Search for the cell housing the specified text and yield its [x, y] center coordinate. 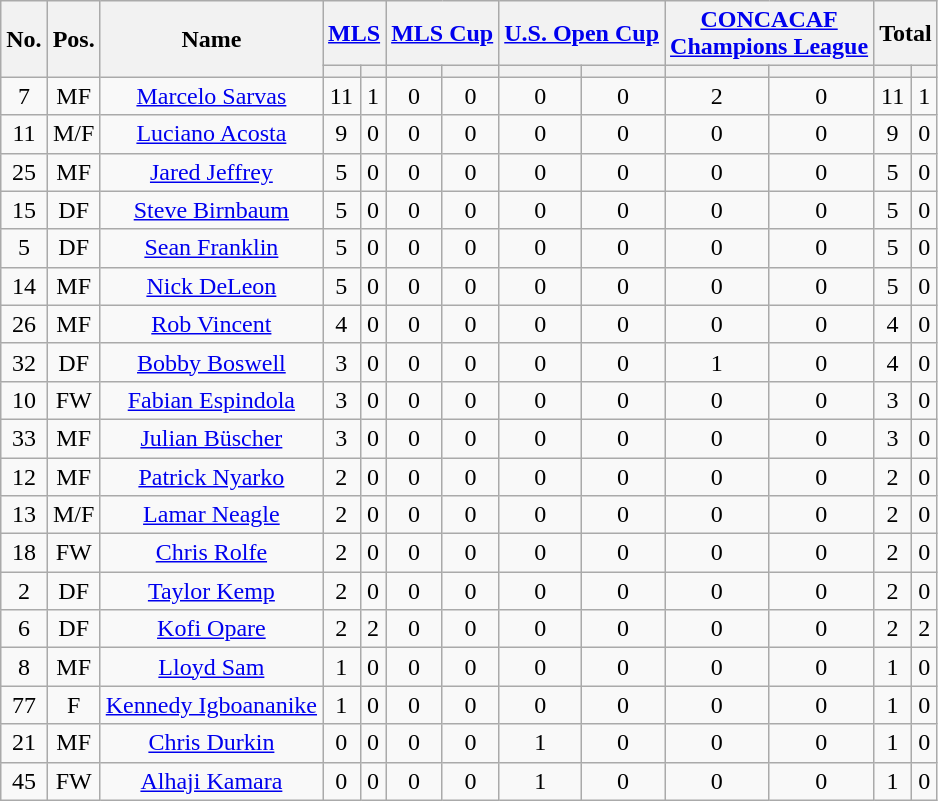
Total [906, 34]
Sean Franklin [211, 248]
Fabian Espindola [211, 400]
25 [24, 172]
U.S. Open Cup [582, 34]
8 [24, 667]
Pos. [74, 39]
Taylor Kemp [211, 591]
14 [24, 286]
Nick DeLeon [211, 286]
CONCACAFChampions League [770, 34]
MLS [354, 34]
32 [24, 362]
Julian Büscher [211, 438]
Marcelo Sarvas [211, 96]
F [74, 705]
13 [24, 515]
MLS Cup [442, 34]
Lloyd Sam [211, 667]
Kennedy Igboananike [211, 705]
Jared Jeffrey [211, 172]
Name [211, 39]
6 [24, 629]
Patrick Nyarko [211, 477]
26 [24, 324]
Kofi Opare [211, 629]
Luciano Acosta [211, 134]
Rob Vincent [211, 324]
18 [24, 553]
45 [24, 781]
15 [24, 210]
No. [24, 39]
Alhaji Kamara [211, 781]
12 [24, 477]
77 [24, 705]
Chris Durkin [211, 743]
10 [24, 400]
7 [24, 96]
Chris Rolfe [211, 553]
33 [24, 438]
Lamar Neagle [211, 515]
Bobby Boswell [211, 362]
Steve Birnbaum [211, 210]
21 [24, 743]
